Extract the (X, Y) coordinate from the center of the cell holding the provided text.  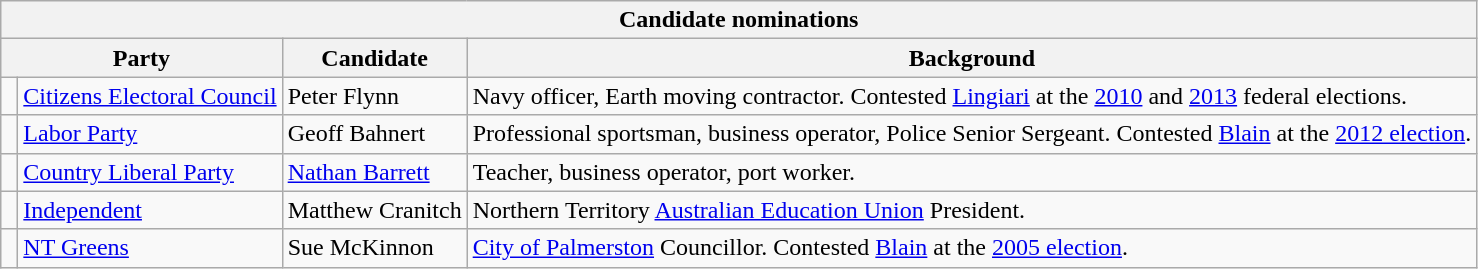
Party (142, 58)
Citizens Electoral Council (150, 96)
Geoff Bahnert (374, 134)
Labor Party (150, 134)
Professional sportsman, business operator, Police Senior Sergeant. Contested Blain at the 2012 election. (972, 134)
Northern Territory Australian Education Union President. (972, 210)
Candidate nominations (739, 20)
Nathan Barrett (374, 172)
Matthew Cranitch (374, 210)
Sue McKinnon (374, 248)
Teacher, business operator, port worker. (972, 172)
Candidate (374, 58)
Country Liberal Party (150, 172)
Navy officer, Earth moving contractor. Contested Lingiari at the 2010 and 2013 federal elections. (972, 96)
City of Palmerston Councillor. Contested Blain at the 2005 election. (972, 248)
Independent (150, 210)
Background (972, 58)
Peter Flynn (374, 96)
NT Greens (150, 248)
